Identify which cell holds the provided text, then report its (X, Y) central coordinate. 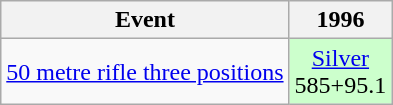
50 metre rifle three positions (145, 72)
Event (145, 20)
Silver585+95.1 (340, 72)
1996 (340, 20)
